Return (X, Y) of the center of cell containing provided text 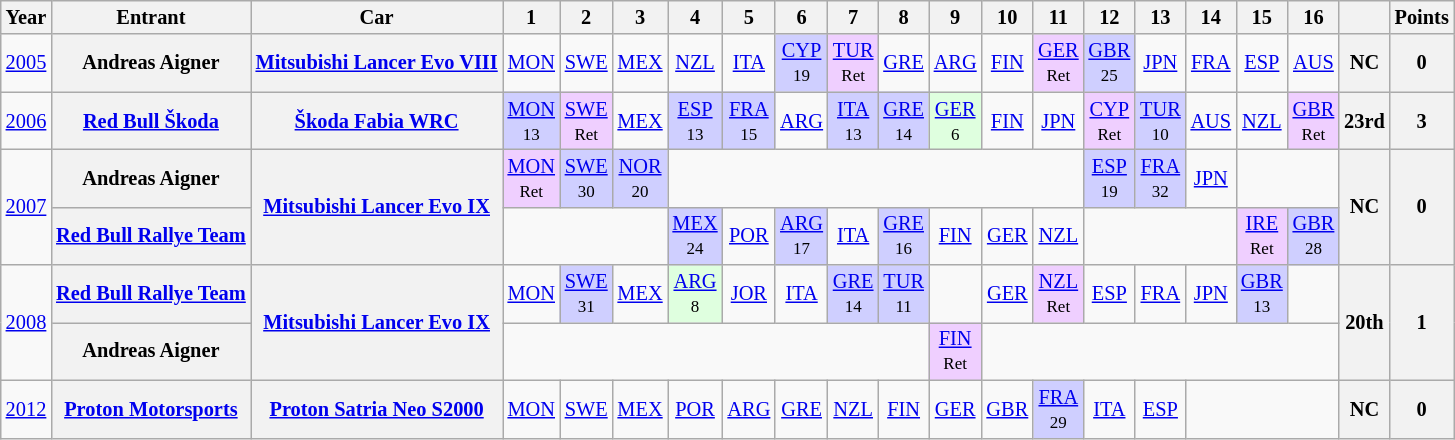
2012 (26, 409)
SWE31 (586, 294)
Car (377, 17)
GERRet (1058, 63)
ITA13 (853, 121)
ESP13 (696, 121)
10 (1008, 17)
FRA15 (750, 121)
12 (1110, 17)
Proton Satria Neo S2000 (377, 409)
Škoda Fabia WRC (377, 121)
CYP19 (802, 63)
2008 (26, 322)
2007 (26, 206)
MEX24 (696, 236)
11 (1058, 17)
Entrant (150, 17)
CYPRet (1110, 121)
13 (1160, 17)
ARG17 (802, 236)
TUR10 (1160, 121)
20th (1364, 322)
GBR28 (1314, 236)
JOR (750, 294)
2006 (26, 121)
GBRRet (1314, 121)
9 (956, 17)
TURRet (853, 63)
2005 (26, 63)
IRERet (1262, 236)
4 (696, 17)
16 (1314, 17)
GBR (1008, 409)
14 (1211, 17)
SWERet (586, 121)
NZLRet (1058, 294)
23rd (1364, 121)
FINRet (956, 351)
FRA32 (1160, 178)
GRE16 (903, 236)
FRA29 (1058, 409)
6 (802, 17)
NOR20 (640, 178)
MON13 (532, 121)
MONRet (532, 178)
2 (586, 17)
ARG8 (696, 294)
GBR13 (1262, 294)
8 (903, 17)
Points (1422, 17)
Red Bull Škoda (150, 121)
GER6 (956, 121)
GBR25 (1110, 63)
5 (750, 17)
SWE30 (586, 178)
15 (1262, 17)
TUR11 (903, 294)
7 (853, 17)
ESP19 (1110, 178)
Mitsubishi Lancer Evo VIII (377, 63)
Proton Motorsports (150, 409)
Year (26, 17)
